For the text-containing cell, return its midpoint in [X, Y] coordinate format. 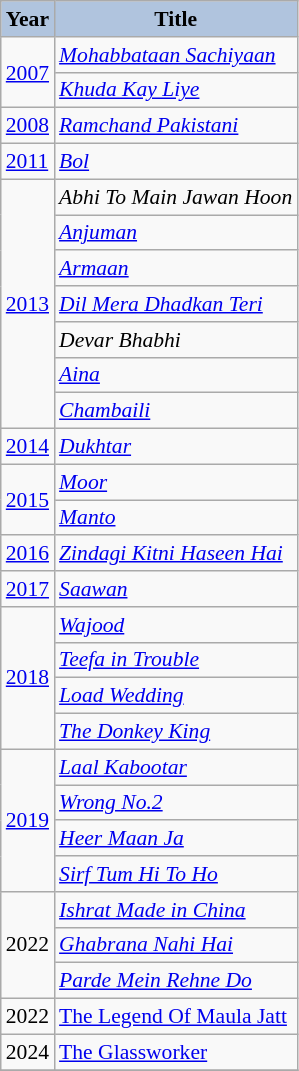
Abhi To Main Jawan Hoon [176, 197]
2007 [28, 72]
The Glassworker [176, 1052]
Ghabrana Nahi Hai [176, 945]
Bol [176, 162]
The Donkey King [176, 732]
Wajood [176, 625]
Title [176, 19]
2019 [28, 820]
Dukhtar [176, 447]
Manto [176, 518]
Ishrat Made in China [176, 910]
2008 [28, 126]
Laal Kabootar [176, 767]
Anjuman [176, 233]
2011 [28, 162]
Load Wedding [176, 696]
2015 [28, 500]
Moor [176, 482]
2016 [28, 554]
2017 [28, 589]
Mohabbataan Sachiyaan [176, 55]
Saawan [176, 589]
Zindagi Kitni Haseen Hai [176, 554]
Year [28, 19]
2014 [28, 447]
Armaan [176, 269]
Heer Maan Ja [176, 839]
2024 [28, 1052]
Ramchand Pakistani [176, 126]
2013 [28, 304]
The Legend Of Maula Jatt [176, 1017]
Parde Mein Rehne Do [176, 981]
Sirf Tum Hi To Ho [176, 874]
Khuda Kay Liye [176, 90]
Teefa in Trouble [176, 660]
Aina [176, 375]
Wrong No.2 [176, 803]
Chambaili [176, 411]
Devar Bhabhi [176, 340]
Dil Mera Dhadkan Teri [176, 304]
2018 [28, 678]
